Capture the cell that displays the provided text and extract its (X, Y) central coordinate. 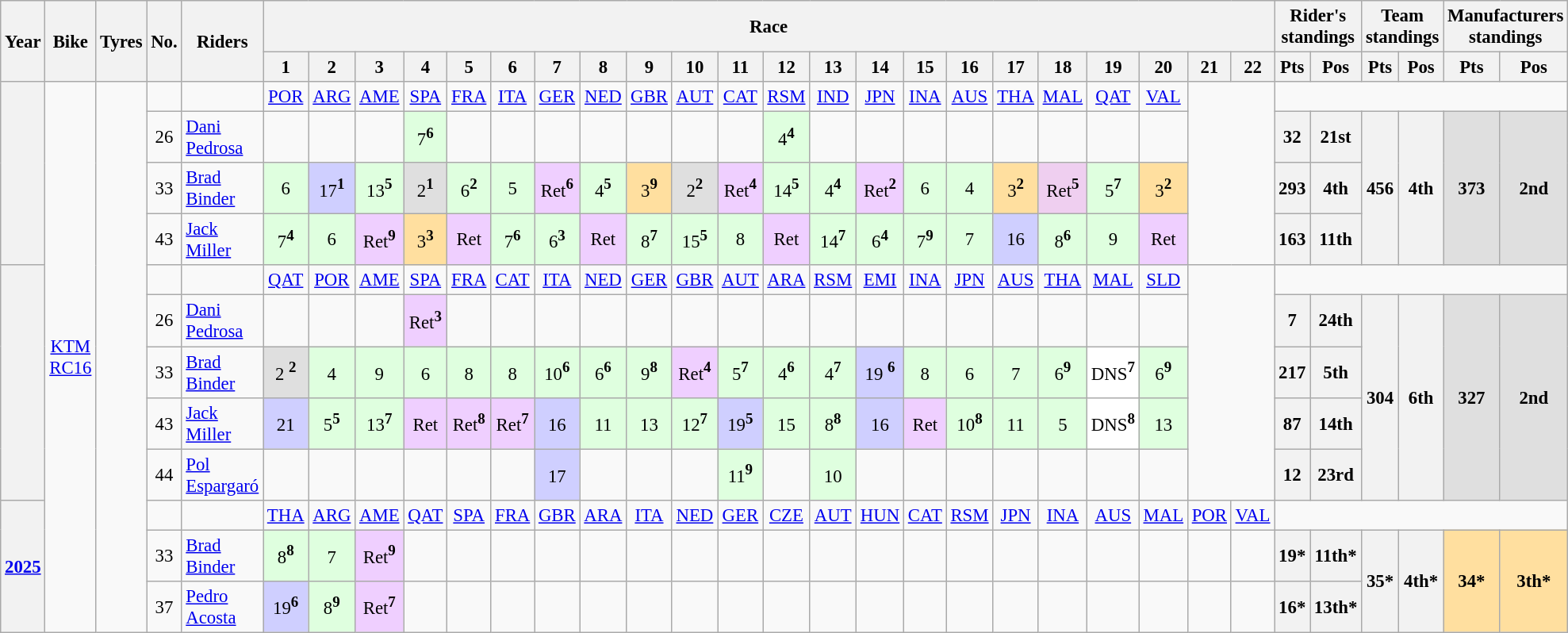
14 (880, 67)
19* (1293, 555)
195 (741, 424)
DNS7 (1114, 373)
86 (1063, 240)
16* (1293, 608)
21st (1336, 138)
4th* (1420, 581)
217 (1293, 373)
456 (1380, 189)
106 (557, 373)
Bike (71, 41)
89 (332, 608)
293 (1293, 189)
6th (1420, 397)
127 (695, 424)
66 (603, 373)
Pol Espargaró (222, 474)
171 (332, 189)
Ret2 (880, 189)
Riders (222, 41)
34* (1472, 581)
373 (1472, 189)
19 6 (880, 373)
64 (880, 240)
No. (164, 41)
304 (1380, 397)
Team standings (1402, 27)
137 (379, 424)
3 (379, 67)
39 (649, 189)
Rider's standings (1318, 27)
2025 (23, 566)
24th (1336, 320)
74 (286, 240)
19 (1114, 67)
3th* (1534, 581)
HUN (880, 515)
Ret5 (1063, 189)
1 (286, 67)
CZE (787, 515)
145 (787, 189)
11th (1336, 240)
196 (286, 608)
147 (833, 240)
37 (164, 608)
35* (1380, 581)
20 (1163, 67)
Tyres (121, 41)
Ret3 (425, 320)
23rd (1336, 474)
47 (833, 373)
SLD (1163, 280)
EMI (880, 280)
5th (1336, 373)
Race (769, 27)
55 (332, 424)
79 (925, 240)
63 (557, 240)
Year (23, 41)
108 (969, 424)
163 (1293, 240)
Pedro Acosta (222, 608)
Ret6 (557, 189)
DNS8 (1114, 424)
135 (379, 189)
2 (332, 67)
327 (1472, 397)
IND (833, 97)
Ret8 (470, 424)
14th (1336, 424)
11th* (1336, 555)
KTM RC16 (71, 357)
45 (603, 189)
155 (695, 240)
98 (649, 373)
Manufacturers standings (1505, 27)
62 (470, 189)
119 (741, 474)
18 (1063, 67)
13th* (1336, 608)
2 2 (286, 373)
46 (787, 373)
